Extract the [x, y] coordinate from the center of the cell holding the provided text.  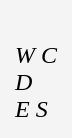
W C D E S [36, 69]
